For the text-containing cell, return its midpoint in [x, y] coordinate format. 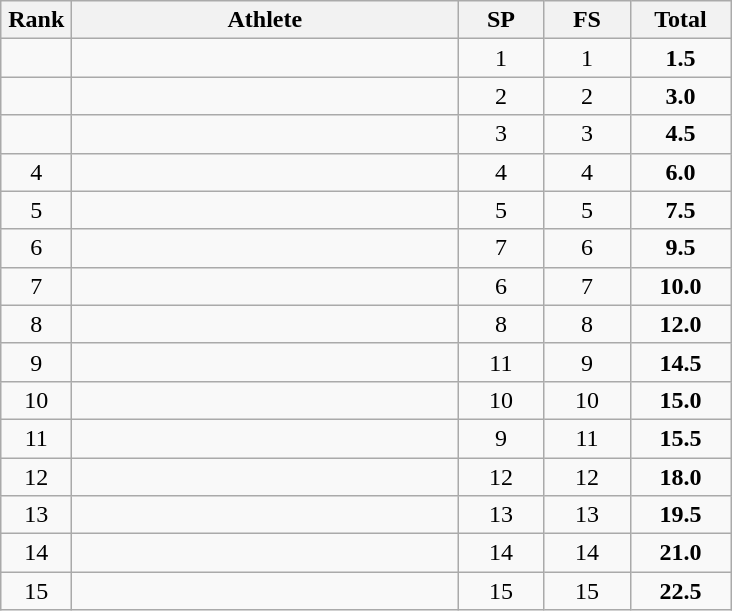
Athlete [265, 20]
3.0 [680, 96]
15.5 [680, 438]
15.0 [680, 400]
21.0 [680, 553]
12.0 [680, 324]
14.5 [680, 362]
Total [680, 20]
4.5 [680, 134]
10.0 [680, 286]
FS [587, 20]
18.0 [680, 477]
19.5 [680, 515]
7.5 [680, 210]
6.0 [680, 172]
Rank [36, 20]
1.5 [680, 58]
9.5 [680, 248]
22.5 [680, 591]
SP [501, 20]
